Pinpoint the cell where the given text exists, returning its [X, Y] midpoint coordinate. 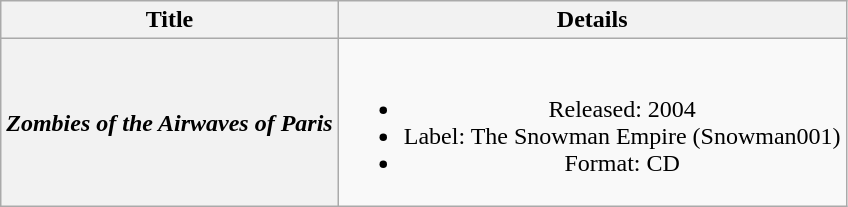
Details [592, 20]
Released: 2004Label: The Snowman Empire (Snowman001)Format: CD [592, 122]
Title [170, 20]
Zombies of the Airwaves of Paris [170, 122]
